Provide the [X, Y] coordinate of the cell's center where the given text is located.  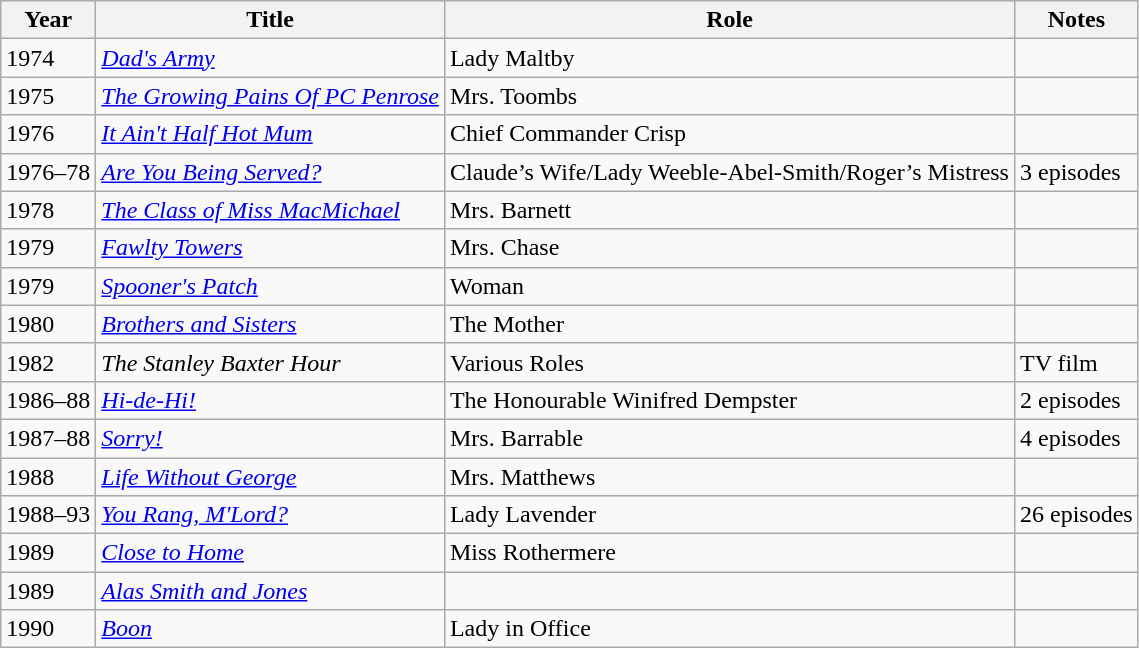
Mrs. Barnett [729, 210]
26 episodes [1076, 515]
1978 [48, 210]
3 episodes [1076, 172]
Year [48, 20]
1975 [48, 96]
Close to Home [270, 553]
TV film [1076, 362]
1976–78 [48, 172]
Dad's Army [270, 58]
Mrs. Toombs [729, 96]
Miss Rothermere [729, 553]
Woman [729, 286]
Chief Commander Crisp [729, 134]
Life Without George [270, 477]
Spooner's Patch [270, 286]
Lady Maltby [729, 58]
1988–93 [48, 515]
1976 [48, 134]
Notes [1076, 20]
1974 [48, 58]
Fawlty Towers [270, 248]
1980 [48, 324]
1988 [48, 477]
Alas Smith and Jones [270, 591]
Are You Being Served? [270, 172]
2 episodes [1076, 400]
The Growing Pains Of PC Penrose [270, 96]
Role [729, 20]
Various Roles [729, 362]
Brothers and Sisters [270, 324]
Claude’s Wife/Lady Weeble-Abel-Smith/Roger’s Mistress [729, 172]
Hi-de-Hi! [270, 400]
The Stanley Baxter Hour [270, 362]
It Ain't Half Hot Mum [270, 134]
Mrs. Barrable [729, 438]
1982 [48, 362]
You Rang, M'Lord? [270, 515]
1990 [48, 629]
The Mother [729, 324]
The Honourable Winifred Dempster [729, 400]
The Class of Miss MacMichael [270, 210]
1987–88 [48, 438]
Sorry! [270, 438]
Mrs. Matthews [729, 477]
4 episodes [1076, 438]
Title [270, 20]
Boon [270, 629]
Lady in Office [729, 629]
Lady Lavender [729, 515]
Mrs. Chase [729, 248]
1986–88 [48, 400]
